Identify which cell holds the provided text, then report its (x, y) central coordinate. 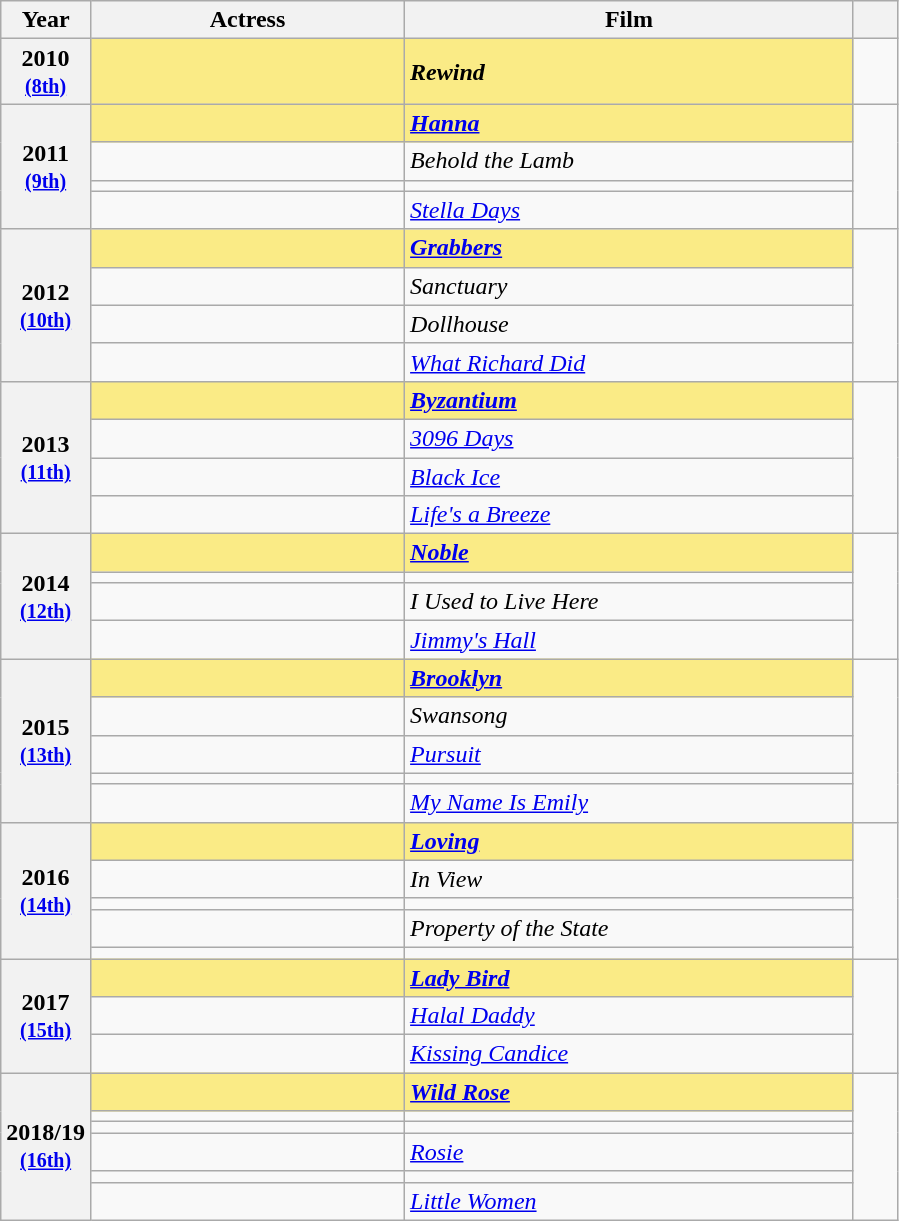
Sanctuary (630, 286)
2011(9th) (46, 166)
My Name Is Emily (630, 803)
2018/19(16th) (46, 1146)
2017(15th) (46, 1015)
What Richard Did (630, 362)
Swansong (630, 716)
2012(10th) (46, 305)
3096 Days (630, 438)
Black Ice (630, 477)
2015(13th) (46, 740)
Little Women (630, 1201)
I Used to Live Here (630, 602)
Halal Daddy (630, 1016)
In View (630, 879)
Wild Rose (630, 1092)
2010(8th) (46, 72)
Hanna (630, 123)
Grabbers (630, 248)
2014(12th) (46, 596)
Actress (247, 20)
Stella Days (630, 210)
Life's a Breeze (630, 515)
2016(14th) (46, 890)
Jimmy's Hall (630, 640)
Loving (630, 841)
Lady Bird (630, 977)
Property of the State (630, 928)
Brooklyn (630, 678)
Film (630, 20)
Year (46, 20)
Pursuit (630, 754)
Noble (630, 553)
Behold the Lamb (630, 161)
Rosie (630, 1152)
2013(11th) (46, 457)
Rewind (630, 72)
Dollhouse (630, 324)
Kissing Candice (630, 1054)
Byzantium (630, 400)
